Detect which cell encompasses the target text, then output its [X, Y] center coordinate. 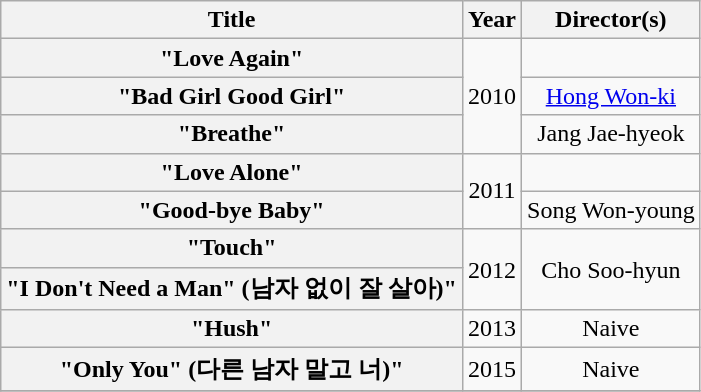
"Touch" [232, 248]
2013 [492, 329]
Hong Won-ki [612, 96]
Year [492, 20]
2010 [492, 96]
"Love Again" [232, 58]
Title [232, 20]
Jang Jae-hyeok [612, 134]
Director(s) [612, 20]
2015 [492, 370]
2011 [492, 191]
"Bad Girl Good Girl" [232, 96]
Cho Soo-hyun [612, 270]
"I Don't Need a Man" (남자 없이 잘 살아)" [232, 288]
"Love Alone" [232, 172]
"Only You" (다른 남자 말고 너)" [232, 370]
2012 [492, 270]
Song Won-young [612, 210]
"Good-bye Baby" [232, 210]
"Hush" [232, 329]
"Breathe" [232, 134]
